Detect which cell encompasses the target text, then output its (x, y) center coordinate. 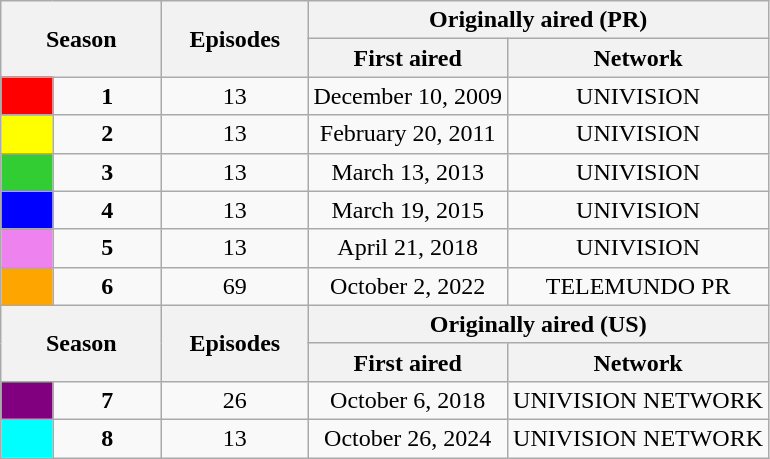
April 21, 2018 (408, 248)
October 26, 2024 (408, 438)
4 (108, 210)
26 (235, 400)
7 (108, 400)
March 19, 2015 (408, 210)
Originally aired (US) (538, 324)
69 (235, 286)
March 13, 2013 (408, 172)
TELEMUNDO PR (638, 286)
Originally aired (PR) (538, 20)
8 (108, 438)
December 10, 2009 (408, 96)
February 20, 2011 (408, 134)
2 (108, 134)
1 (108, 96)
6 (108, 286)
5 (108, 248)
October 6, 2018 (408, 400)
3 (108, 172)
October 2, 2022 (408, 286)
